Scan for the cell matching the given text and deliver its [x, y] coordinate at center. 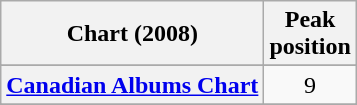
Chart (2008) [132, 34]
9 [310, 85]
Peakposition [310, 34]
Canadian Albums Chart [132, 85]
